Provide the [x, y] coordinate of the cell's center where the given text is located.  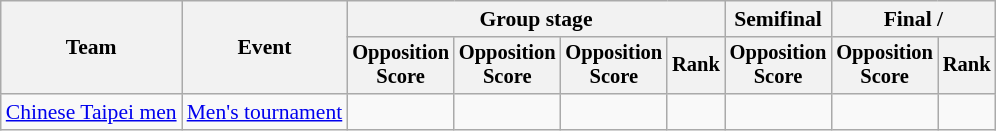
Event [265, 48]
Chinese Taipei men [92, 112]
Group stage [536, 19]
Final / [913, 19]
Team [92, 48]
Men's tournament [265, 112]
Semifinal [778, 19]
